Determine the [x, y] coordinate at the center of the cell enclosing the given text.  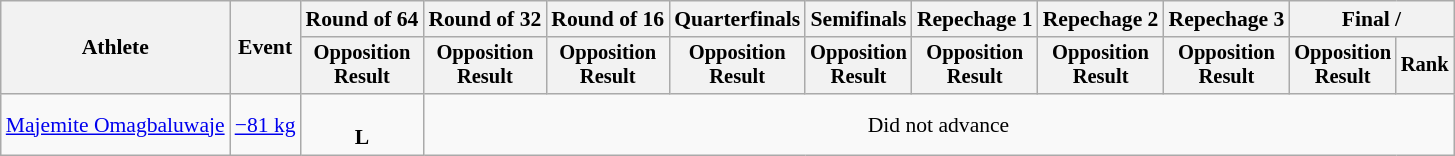
Round of 16 [608, 19]
Round of 32 [484, 19]
Did not advance [938, 124]
Repechage 2 [1101, 19]
−81 kg [266, 124]
Event [266, 48]
Repechage 1 [975, 19]
Final / [1371, 19]
L [362, 124]
Rank [1425, 66]
Repechage 3 [1226, 19]
Round of 64 [362, 19]
Athlete [116, 48]
Semifinals [858, 19]
Majemite Omagbaluwaje [116, 124]
Quarterfinals [737, 19]
